For the text-containing cell, return its midpoint in [x, y] coordinate format. 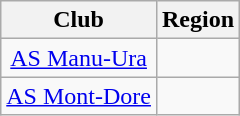
Region [198, 20]
AS Manu-Ura [79, 58]
Club [79, 20]
AS Mont-Dore [79, 96]
